Scan for the cell matching the given text and deliver its [X, Y] coordinate at center. 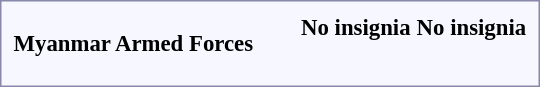
Myanmar Armed Forces [134, 44]
